Extract the [x, y] coordinate from the center of the cell holding the provided text.  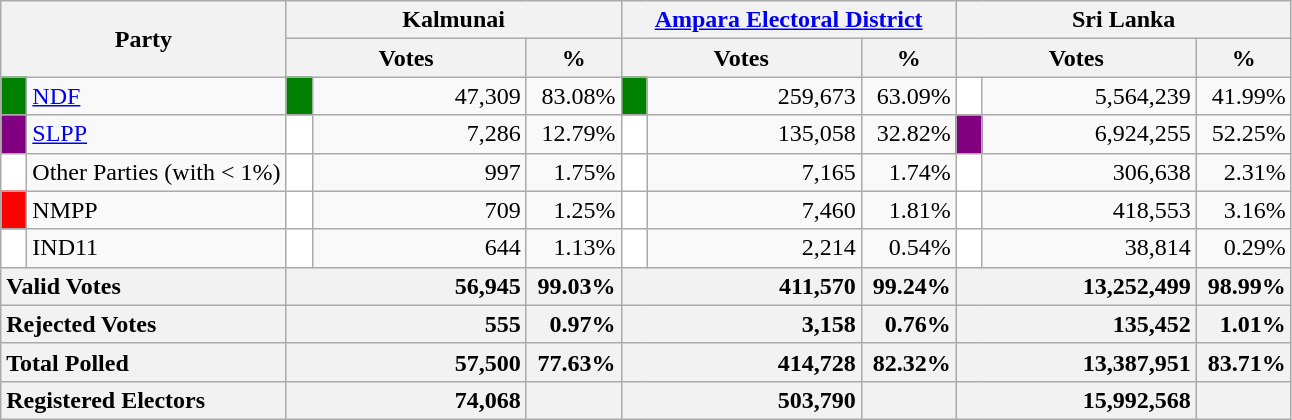
7,165 [754, 172]
Party [144, 39]
709 [419, 210]
52.25% [1244, 134]
98.99% [1244, 286]
63.09% [908, 96]
15,992,568 [1076, 400]
411,570 [741, 286]
0.76% [908, 324]
259,673 [754, 96]
Other Parties (with < 1%) [156, 172]
306,638 [1089, 172]
Registered Electors [144, 400]
1.13% [574, 248]
Sri Lanka [1124, 20]
6,924,255 [1089, 134]
0.29% [1244, 248]
0.54% [908, 248]
Rejected Votes [144, 324]
135,452 [1076, 324]
83.71% [1244, 362]
57,500 [406, 362]
99.03% [574, 286]
IND11 [156, 248]
32.82% [908, 134]
Valid Votes [144, 286]
47,309 [419, 96]
414,728 [741, 362]
555 [406, 324]
418,553 [1089, 210]
83.08% [574, 96]
1.74% [908, 172]
41.99% [1244, 96]
SLPP [156, 134]
77.63% [574, 362]
1.81% [908, 210]
0.97% [574, 324]
644 [419, 248]
NDF [156, 96]
13,252,499 [1076, 286]
Kalmunai [454, 20]
NMPP [156, 210]
135,058 [754, 134]
5,564,239 [1089, 96]
503,790 [741, 400]
1.01% [1244, 324]
2,214 [754, 248]
Total Polled [144, 362]
56,945 [406, 286]
13,387,951 [1076, 362]
997 [419, 172]
7,286 [419, 134]
7,460 [754, 210]
1.75% [574, 172]
82.32% [908, 362]
38,814 [1089, 248]
3.16% [1244, 210]
1.25% [574, 210]
99.24% [908, 286]
74,068 [406, 400]
3,158 [741, 324]
2.31% [1244, 172]
12.79% [574, 134]
Ampara Electoral District [788, 20]
